Extract the [x, y] coordinate from the center of the cell holding the provided text.  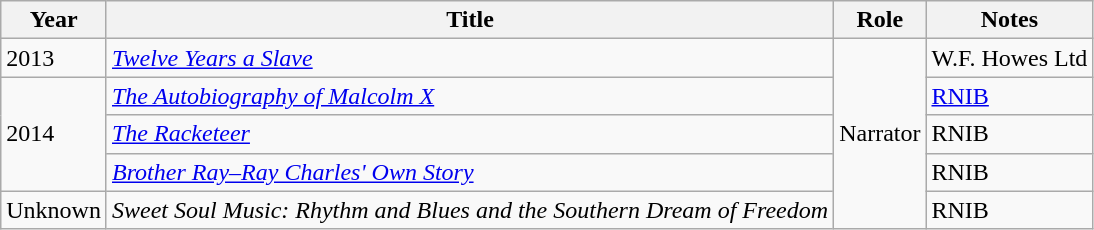
2014 [54, 134]
W.F. Howes Ltd [1010, 58]
Narrator [880, 134]
Notes [1010, 20]
Role [880, 20]
Brother Ray–Ray Charles' Own Story [470, 172]
Unknown [54, 210]
Sweet Soul Music: Rhythm and Blues and the Southern Dream of Freedom [470, 210]
2013 [54, 58]
The Racketeer [470, 134]
The Autobiography of Malcolm X [470, 96]
Title [470, 20]
Twelve Years a Slave [470, 58]
Year [54, 20]
